Detect which cell encompasses the target text, then output its (x, y) center coordinate. 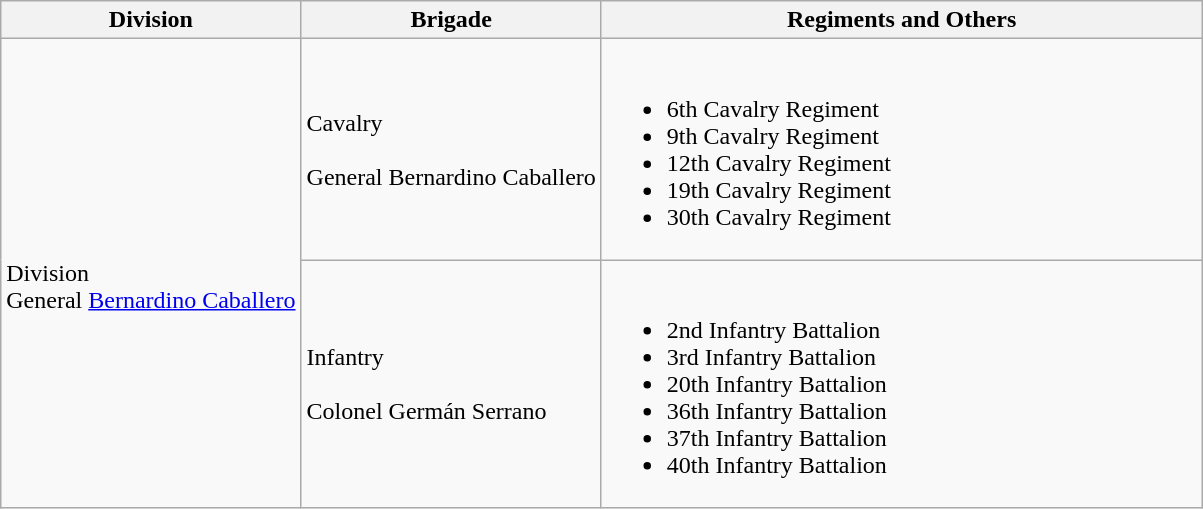
Division General Bernardino Caballero (151, 274)
6th Cavalry Regiment9th Cavalry Regiment12th Cavalry Regiment19th Cavalry Regiment30th Cavalry Regiment (902, 150)
2nd Infantry Battalion3rd Infantry Battalion20th Infantry Battalion36th Infantry Battalion37th Infantry Battalion40th Infantry Battalion (902, 384)
Division (151, 20)
Infantry Colonel Germán Serrano (451, 384)
Regiments and Others (902, 20)
Cavalry General Bernardino Caballero (451, 150)
Brigade (451, 20)
